Search for the cell housing the specified text and yield its [X, Y] center coordinate. 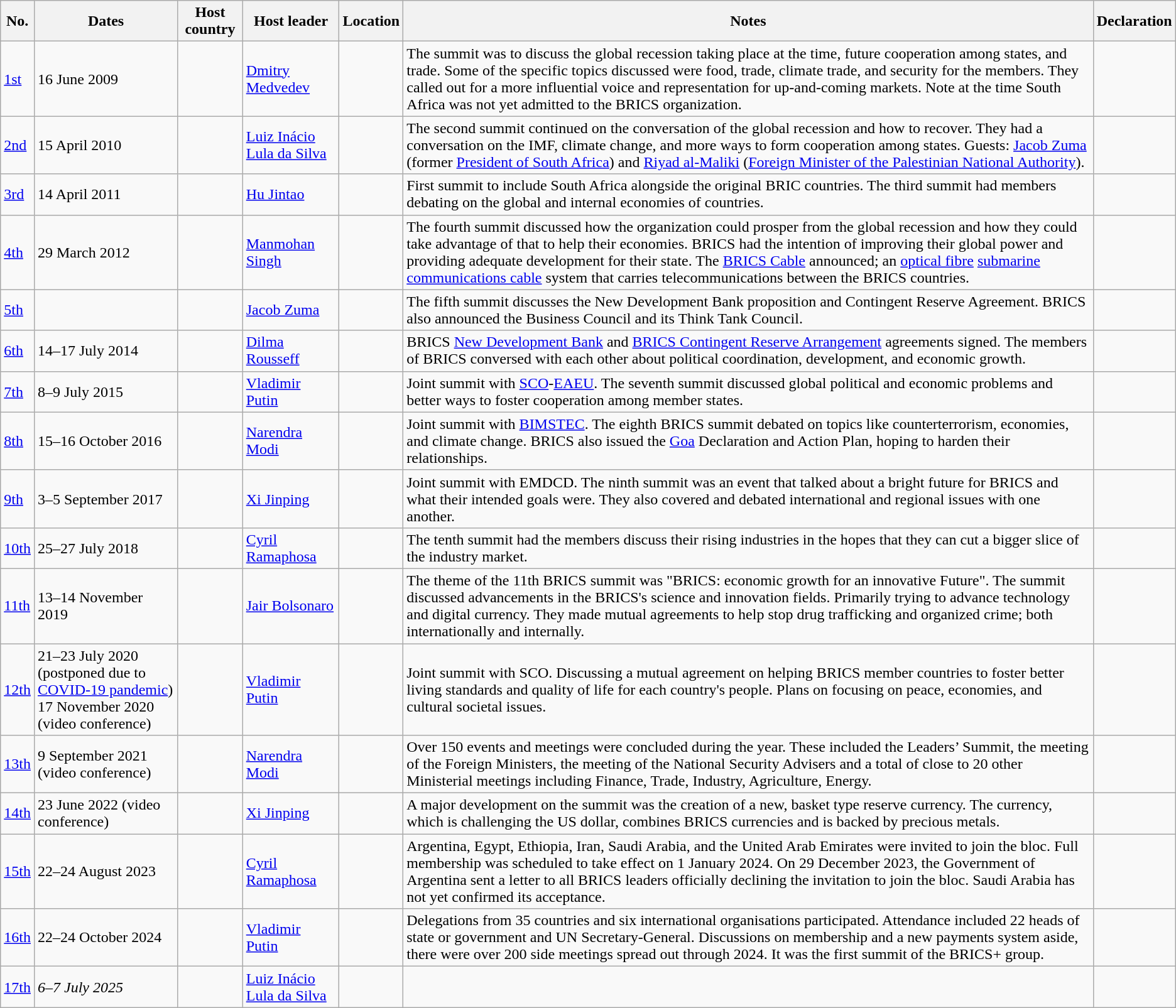
22–24 October 2024 [106, 938]
Declaration [1135, 21]
16 June 2009 [106, 79]
Hu Jintao [291, 195]
6–7 July 2025 [106, 987]
The tenth summit had the members discuss their rising industries in the hopes that they can cut a bigger slice of the industry market. [748, 548]
14–17 July 2014 [106, 350]
10th [18, 548]
Dilma Rousseff [291, 350]
5th [18, 310]
Host country [210, 21]
9 September 2021 (video conference) [106, 764]
6th [18, 350]
Jacob Zuma [291, 310]
3–5 September 2017 [106, 499]
17th [18, 987]
25–27 July 2018 [106, 548]
4th [18, 252]
9th [18, 499]
13–14 November 2019 [106, 605]
Location [371, 21]
15th [18, 872]
16th [18, 938]
Notes [748, 21]
12th [18, 689]
Manmohan Singh [291, 252]
1st [18, 79]
11th [18, 605]
22–24 August 2023 [106, 872]
8th [18, 441]
29 March 2012 [106, 252]
13th [18, 764]
14 April 2011 [106, 195]
3rd [18, 195]
23 June 2022 (video conference) [106, 814]
15 April 2010 [106, 145]
8–9 July 2015 [106, 392]
21–23 July 2020 (postponed due to COVID-19 pandemic) 17 November 2020 (video conference) [106, 689]
14th [18, 814]
15–16 October 2016 [106, 441]
7th [18, 392]
No. [18, 21]
Jair Bolsonaro [291, 605]
Host leader [291, 21]
Dmitry Medvedev [291, 79]
2nd [18, 145]
Dates [106, 21]
